Detect which cell encompasses the target text, then output its (X, Y) center coordinate. 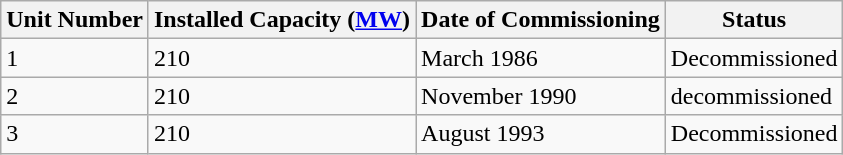
Date of Commissioning (541, 20)
3 (75, 134)
1 (75, 58)
Status (754, 20)
November 1990 (541, 96)
2 (75, 96)
decommissioned (754, 96)
August 1993 (541, 134)
Unit Number (75, 20)
March 1986 (541, 58)
Installed Capacity (MW) (282, 20)
